Pinpoint the cell where the given text exists, returning its (x, y) midpoint coordinate. 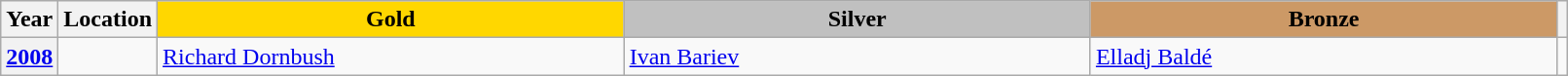
Richard Dornbush (391, 57)
2008 (29, 57)
Ivan Bariev (857, 57)
Location (108, 19)
Year (29, 19)
Silver (857, 19)
Elladj Baldé (1324, 57)
Bronze (1324, 19)
Gold (391, 19)
